From the cell containing the given text, extract its center point as [x, y] coordinate. 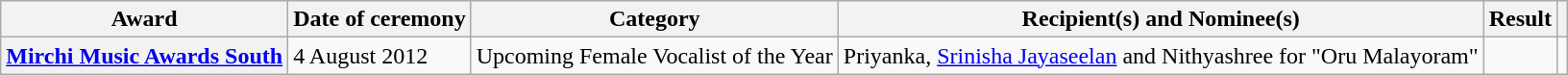
Date of ceremony [380, 19]
Recipient(s) and Nominee(s) [1161, 19]
Priyanka, Srinisha Jayaseelan and Nithyashree for "Oru Malayoram" [1161, 56]
Mirchi Music Awards South [144, 56]
Award [144, 19]
Upcoming Female Vocalist of the Year [654, 56]
4 August 2012 [380, 56]
Result [1520, 19]
Category [654, 19]
